Provide the (x, y) coordinate of the cell's center where the given text is located.  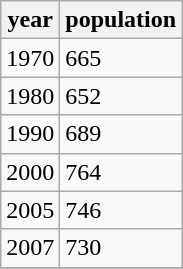
730 (121, 248)
746 (121, 210)
764 (121, 172)
1970 (30, 58)
2005 (30, 210)
1980 (30, 96)
year (30, 20)
1990 (30, 134)
population (121, 20)
652 (121, 96)
665 (121, 58)
689 (121, 134)
2000 (30, 172)
2007 (30, 248)
